For the text-containing cell, return its midpoint in [X, Y] coordinate format. 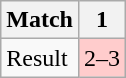
Match [40, 20]
2–3 [102, 58]
Result [40, 58]
1 [102, 20]
